Locate the cell with the specified text and output its [x, y] center coordinate. 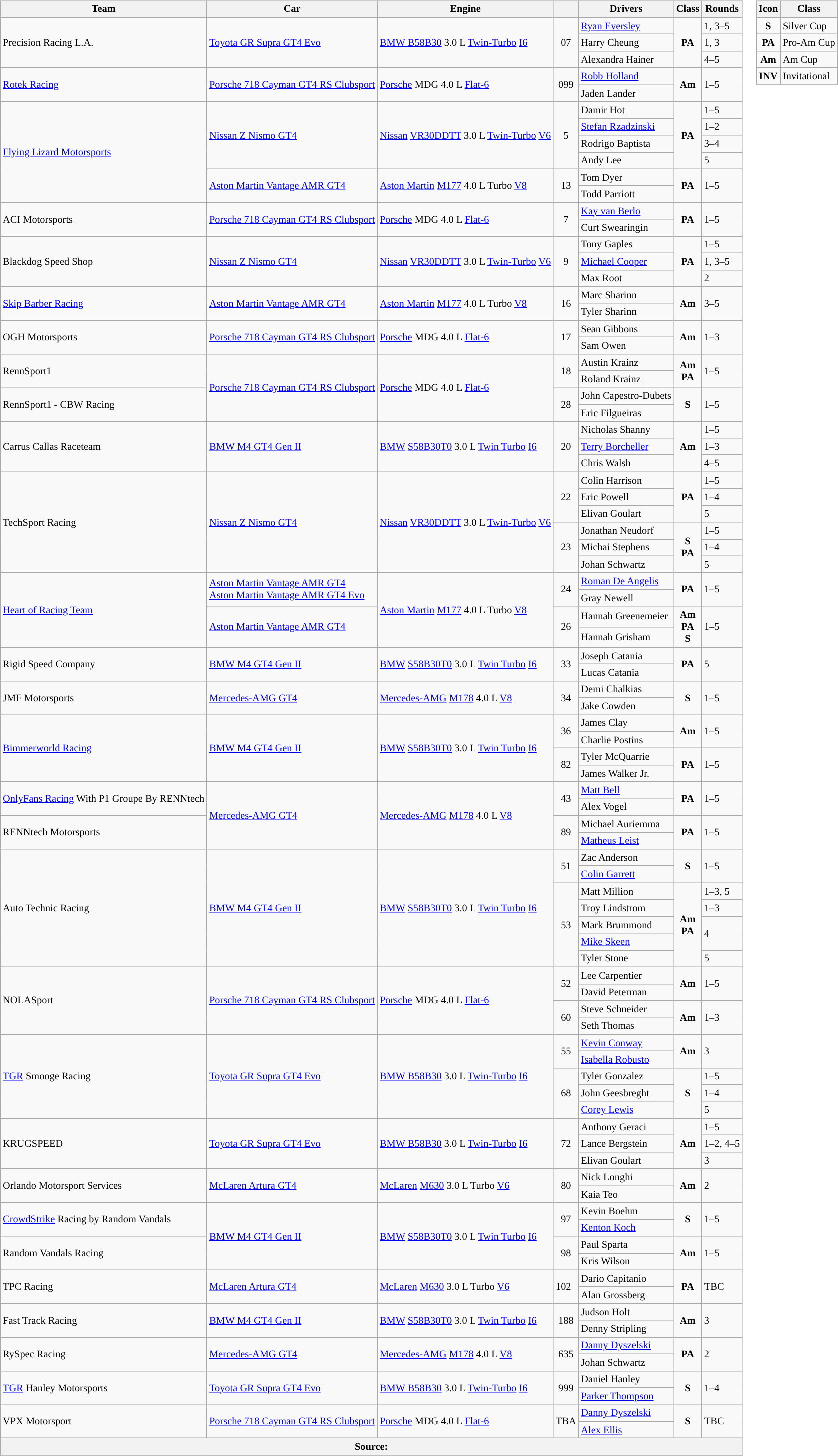
Chris Walsh [626, 463]
1–2, 4–5 [722, 1144]
24 [566, 589]
7 [566, 219]
98 [566, 1253]
Hannah Greenemeier [626, 616]
3–5 [722, 303]
Todd Parriott [626, 194]
Tyler Stone [626, 959]
Corey Lewis [626, 1110]
Zac Anderson [626, 858]
Alexandra Hainer [626, 60]
Matt Million [626, 891]
Carrus Callas Raceteam [104, 446]
Kenton Koch [626, 1228]
Icon [768, 9]
Skip Barber Racing [104, 303]
Source: [371, 1447]
Mark Brummond [626, 925]
72 [566, 1143]
22 [566, 497]
ACI Motorsports [104, 219]
Auto Technic Racing [104, 908]
Car [292, 9]
Tony Gaples [626, 245]
Lee Carpentier [626, 975]
Austin Krainz [626, 362]
Rotek Racing [104, 84]
Kaia Teo [626, 1194]
S PA [688, 547]
Kay van Berlo [626, 211]
999 [566, 1387]
Silver Cup [809, 26]
17 [566, 337]
13 [566, 185]
Eric Powell [626, 497]
Parker Thompson [626, 1396]
Charlie Postins [626, 740]
Joseph Catania [626, 656]
52 [566, 983]
James Walker Jr. [626, 774]
Nicholas Shanny [626, 430]
Nick Longhi [626, 1177]
18 [566, 370]
Tom Dyer [626, 177]
Dario Capitanio [626, 1278]
1, 3 [722, 43]
Demi Chalkias [626, 689]
David Peterman [626, 992]
TGR Hanley Motorsports [104, 1387]
John Geesbreght [626, 1093]
Michai Stephens [626, 548]
NOLASport [104, 1000]
Heart of Racing Team [104, 610]
TBA [566, 1421]
Tyler Sharinn [626, 312]
Am Cup [809, 60]
43 [566, 798]
Terry Borcheller [626, 447]
CrowdStrike Racing by Random Vandals [104, 1219]
82 [566, 765]
Paul Sparta [626, 1245]
INV [768, 76]
Ryan Eversley [626, 26]
1–3, 5 [722, 891]
20 [566, 446]
4 [722, 933]
Team [104, 9]
Roman De Angelis [626, 581]
55 [566, 1051]
Engine [465, 9]
Roland Krainz [626, 379]
Sean Gibbons [626, 329]
Aston Martin Vantage AMR GT4 Aston Martin Vantage AMR GT4 Evo [292, 589]
Michael Cooper [626, 261]
Andy Lee [626, 161]
Alex Ellis [626, 1430]
60 [566, 1017]
Curt Swearingin [626, 228]
Drivers [626, 9]
RennSport1 [104, 370]
099 [566, 84]
Invitational [809, 76]
Precision Racing L.A. [104, 42]
KRUGSPEED [104, 1143]
9 [566, 261]
Marc Sharinn [626, 295]
TGR Smooge Racing [104, 1076]
Eric Filgueiras [626, 413]
RennSport1 - CBW Racing [104, 404]
07 [566, 42]
Alan Grossberg [626, 1295]
34 [566, 697]
Colin Harrison [626, 480]
Kevin Conway [626, 1043]
Damir Hot [626, 110]
Jonathan Neudorf [626, 531]
Anthony Geraci [626, 1127]
TPC Racing [104, 1286]
36 [566, 731]
Lance Bergstein [626, 1144]
Hannah Grisham [626, 637]
Random Vandals Racing [104, 1253]
Bimmerworld Racing [104, 748]
Judson Holt [626, 1312]
Max Root [626, 278]
51 [566, 866]
Colin Garrett [626, 874]
Lucas Catania [626, 673]
635 [566, 1354]
VPX Motorsport [104, 1421]
26 [566, 627]
RySpec Racing [104, 1354]
Gray Newell [626, 598]
Blackdog Speed Shop [104, 261]
OnlyFans Racing With P1 Groupe By RENNtech [104, 798]
53 [566, 925]
OGH Motorsports [104, 337]
Kevin Boehm [626, 1211]
Robb Holland [626, 76]
Isabella Robusto [626, 1060]
102 [566, 1286]
3–4 [722, 144]
Am PA S [688, 627]
Sam Owen [626, 346]
Pro-Am Cup [809, 43]
97 [566, 1219]
1–2 [722, 127]
89 [566, 832]
John Capestro-Dubets [626, 396]
Rigid Speed Company [104, 664]
Kris Wilson [626, 1262]
Stefan Rzadzinski [626, 127]
James Clay [626, 723]
Flying Lizard Motorsports [104, 152]
Fast Track Racing [104, 1320]
68 [566, 1093]
Michael Auriemma [626, 824]
Tyler Gonzalez [626, 1076]
Rodrigo Baptista [626, 144]
RENNtech Motorsports [104, 832]
33 [566, 664]
Mike Skeen [626, 942]
Orlando Motorsport Services [104, 1185]
Harry Cheung [626, 43]
Steve Schneider [626, 1009]
Daniel Hanley [626, 1379]
Rounds [722, 9]
Jaden Lander [626, 93]
28 [566, 404]
Tyler McQuarrie [626, 757]
Alex Vogel [626, 807]
Denny Stripling [626, 1329]
Jake Cowden [626, 706]
Seth Thomas [626, 1026]
Troy Lindstrom [626, 908]
23 [566, 547]
TechSport Racing [104, 522]
Matheus Leist [626, 841]
Matt Bell [626, 790]
188 [566, 1320]
16 [566, 303]
JMF Motorsports [104, 697]
80 [566, 1185]
